Detect which cell encompasses the target text, then output its (X, Y) center coordinate. 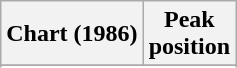
Peakposition (189, 34)
Chart (1986) (72, 34)
